Output the (X, Y) coordinate of the center of the cell containing the given text.  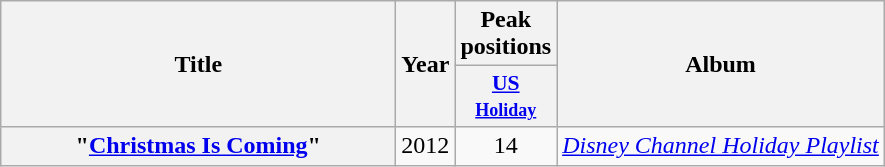
Year (426, 64)
Peak positions (506, 34)
14 (506, 146)
USHoliday (506, 96)
Title (198, 64)
"Christmas Is Coming" (198, 146)
Album (721, 64)
Disney Channel Holiday Playlist (721, 146)
2012 (426, 146)
